Determine the [X, Y] coordinate at the center of the cell enclosing the given text.  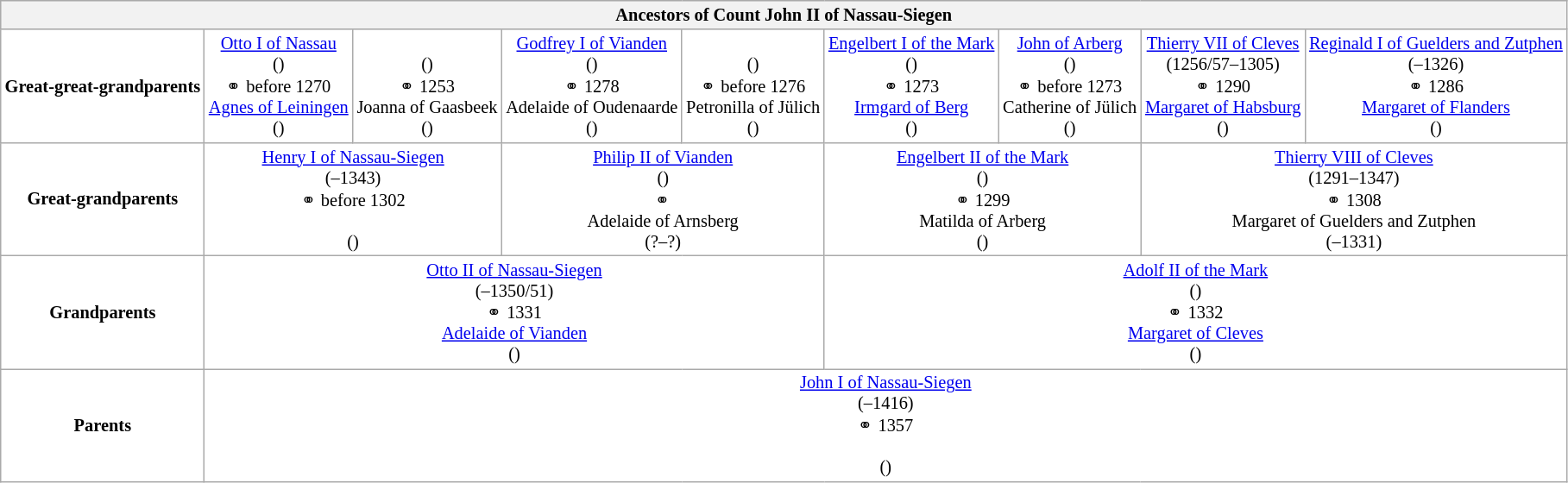
Thierry VIII of Cleves(1291–1347)⚭ 1308Margaret of Guelders and Zutphen(–1331) [1354, 198]
Adolf II of the Mark()⚭ 1332Margaret of Cleves() [1196, 312]
()⚭ 1253Joanna of Gaasbeek() [428, 86]
John I of Nassau-Siegen(–1416)⚭ 1357() [885, 424]
Thierry VII of Cleves(1256/57–1305)⚭ 1290Margaret of Habsburg() [1223, 86]
Engelbert II of the Mark()⚭ 1299Matilda of Arberg() [982, 198]
Godfrey I of Vianden()⚭ 1278Adelaide of Oudenaarde() [592, 86]
Otto II of Nassau-Siegen(–1350/51)⚭ 1331Adelaide of Vianden() [514, 312]
Ancestors of Count John II of Nassau-Siegen [784, 15]
Reginald I of Guelders and Zutphen(–1326)⚭ 1286Margaret of Flanders() [1436, 86]
Henry I of Nassau-Siegen(–1343)⚭ before 1302() [353, 198]
John of Arberg()⚭ before 1273Catherine of Jülich() [1070, 86]
Parents [103, 424]
()⚭ before 1276Petronilla of Jülich() [753, 86]
Engelbert I of the Mark()⚭ 1273Irmgard of Berg() [911, 86]
Philip II of Vianden()⚭Adelaide of Arnsberg(?–?) [663, 198]
Great-grandparents [103, 198]
Otto I of Nassau()⚭ before 1270Agnes of Leiningen() [279, 86]
Great-great-grandparents [103, 86]
Grandparents [103, 312]
